Detect which cell encompasses the target text, then output its [x, y] center coordinate. 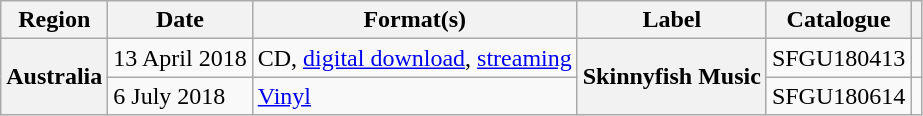
SFGU180614 [838, 96]
Vinyl [414, 96]
CD, digital download, streaming [414, 58]
SFGU180413 [838, 58]
Australia [54, 77]
Region [54, 20]
Date [180, 20]
6 July 2018 [180, 96]
Skinnyfish Music [672, 77]
Format(s) [414, 20]
Catalogue [838, 20]
Label [672, 20]
13 April 2018 [180, 58]
